Determine the (X, Y) coordinate at the center of the cell enclosing the given text.  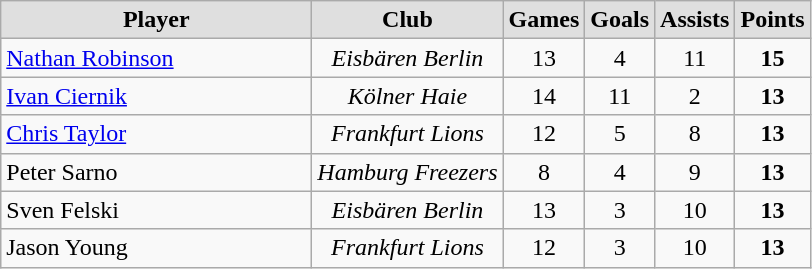
Points (772, 20)
Player (156, 20)
14 (544, 96)
Peter Sarno (156, 172)
Games (544, 20)
2 (695, 96)
Hamburg Freezers (408, 172)
Assists (695, 20)
Nathan Robinson (156, 58)
Sven Felski (156, 210)
9 (695, 172)
Ivan Ciernik (156, 96)
15 (772, 58)
Jason Young (156, 248)
5 (620, 134)
Club (408, 20)
Chris Taylor (156, 134)
Goals (620, 20)
Kölner Haie (408, 96)
